Search for the cell housing the specified text and yield its (x, y) center coordinate. 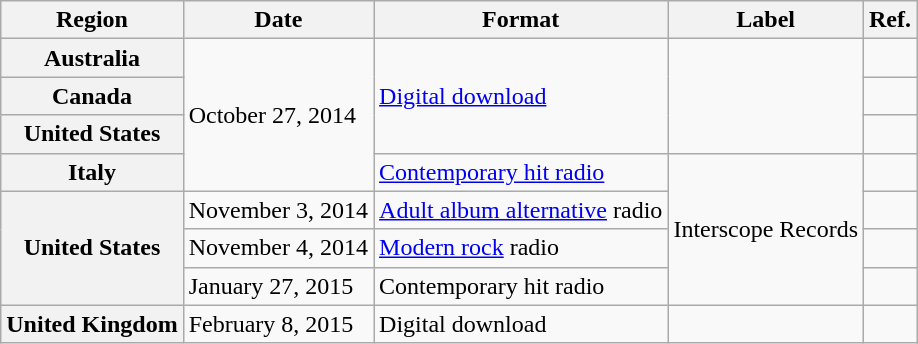
November 3, 2014 (278, 210)
Australia (92, 58)
Italy (92, 172)
Ref. (890, 20)
United Kingdom (92, 324)
October 27, 2014 (278, 115)
Date (278, 20)
November 4, 2014 (278, 248)
Label (766, 20)
Format (521, 20)
February 8, 2015 (278, 324)
Region (92, 20)
Canada (92, 96)
January 27, 2015 (278, 286)
Modern rock radio (521, 248)
Interscope Records (766, 229)
Adult album alternative radio (521, 210)
